Return [x, y] of the center of cell containing provided text 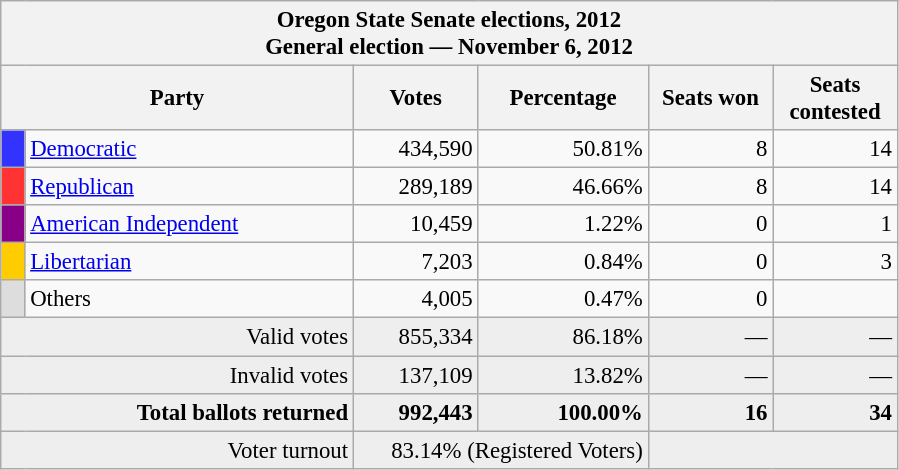
50.81% [563, 149]
0.47% [563, 299]
Libertarian [189, 262]
Invalid votes [178, 375]
3 [836, 262]
0.84% [563, 262]
Voter turnout [178, 450]
100.00% [563, 412]
1.22% [563, 224]
137,109 [416, 375]
4,005 [416, 299]
Valid votes [178, 337]
13.82% [563, 375]
289,189 [416, 187]
American Independent [189, 224]
Percentage [563, 98]
34 [836, 412]
46.66% [563, 187]
7,203 [416, 262]
10,459 [416, 224]
Seats contested [836, 98]
16 [710, 412]
Seats won [710, 98]
83.14% (Registered Voters) [500, 450]
Party [178, 98]
Others [189, 299]
Votes [416, 98]
855,334 [416, 337]
86.18% [563, 337]
992,443 [416, 412]
Total ballots returned [178, 412]
Democratic [189, 149]
434,590 [416, 149]
1 [836, 224]
Oregon State Senate elections, 2012General election — November 6, 2012 [450, 34]
Republican [189, 187]
